Return the [X, Y] coordinate for the center point of the cell that contains the specified text.  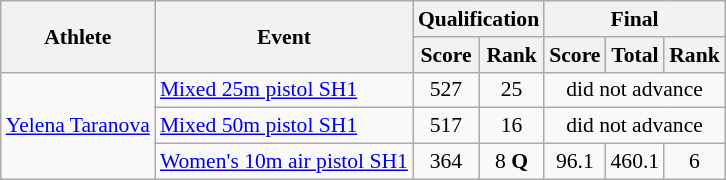
Yelena Taranova [78, 126]
8 Q [512, 162]
Women's 10m air pistol SH1 [284, 162]
Mixed 25m pistol SH1 [284, 90]
460.1 [636, 162]
16 [512, 126]
Event [284, 36]
25 [512, 90]
527 [446, 90]
96.1 [574, 162]
Total [636, 55]
364 [446, 162]
6 [694, 162]
Qualification [478, 19]
Mixed 50m pistol SH1 [284, 126]
Final [634, 19]
Athlete [78, 36]
517 [446, 126]
